Return (x, y) of the center of cell containing provided text 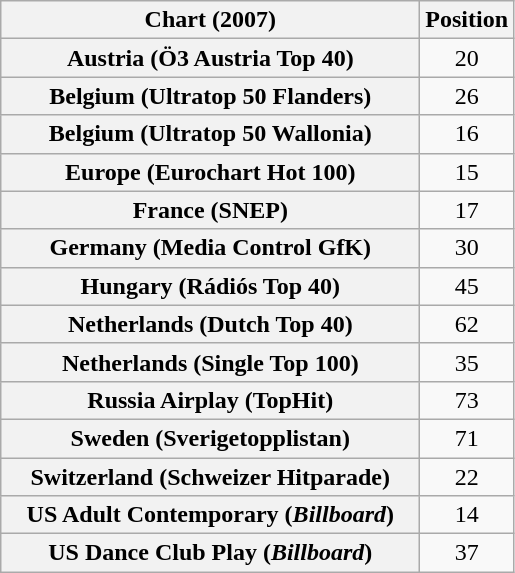
17 (467, 210)
Belgium (Ultratop 50 Flanders) (210, 96)
Russia Airplay (TopHit) (210, 400)
45 (467, 286)
35 (467, 362)
US Adult Contemporary (Billboard) (210, 515)
16 (467, 134)
71 (467, 438)
Europe (Eurochart Hot 100) (210, 172)
Position (467, 20)
Netherlands (Dutch Top 40) (210, 324)
US Dance Club Play (Billboard) (210, 553)
Hungary (Rádiós Top 40) (210, 286)
Austria (Ö3 Austria Top 40) (210, 58)
Germany (Media Control GfK) (210, 248)
15 (467, 172)
Switzerland (Schweizer Hitparade) (210, 477)
France (SNEP) (210, 210)
26 (467, 96)
73 (467, 400)
14 (467, 515)
Netherlands (Single Top 100) (210, 362)
Belgium (Ultratop 50 Wallonia) (210, 134)
22 (467, 477)
Sweden (Sverigetopplistan) (210, 438)
62 (467, 324)
Chart (2007) (210, 20)
20 (467, 58)
37 (467, 553)
30 (467, 248)
